Find where the given text appears and provide that cell's center as (X, Y) coordinate. 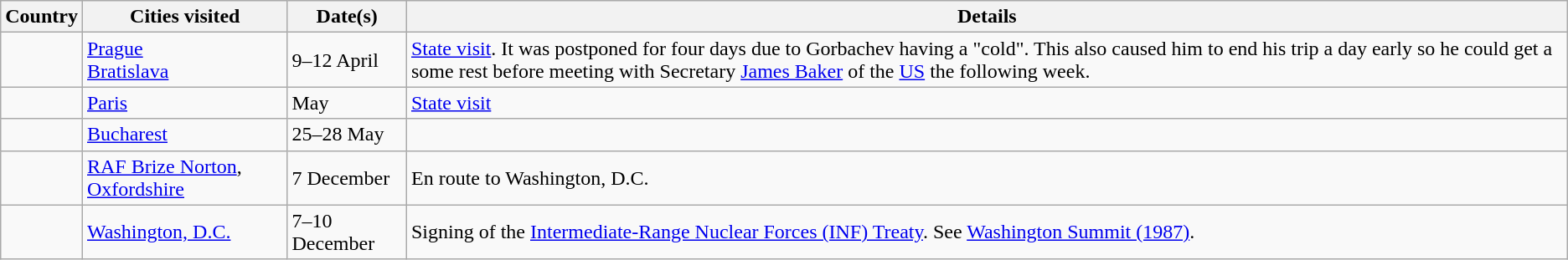
Washington, D.C. (184, 232)
RAF Brize Norton, Oxfordshire (184, 177)
Signing of the Intermediate-Range Nuclear Forces (INF) Treaty. See Washington Summit (1987). (987, 232)
State visit (987, 103)
7–10 December (347, 232)
9–12 April (347, 60)
Paris (184, 103)
Details (987, 17)
7 December (347, 177)
Country (42, 17)
May (347, 103)
Date(s) (347, 17)
Bucharest (184, 135)
25–28 May (347, 135)
En route to Washington, D.C. (987, 177)
Cities visited (184, 17)
PragueBratislava (184, 60)
